Identify which cell holds the provided text, then report its (X, Y) central coordinate. 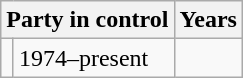
1974–present (94, 58)
Years (208, 20)
Party in control (88, 20)
